Capture the cell that displays the provided text and extract its (X, Y) central coordinate. 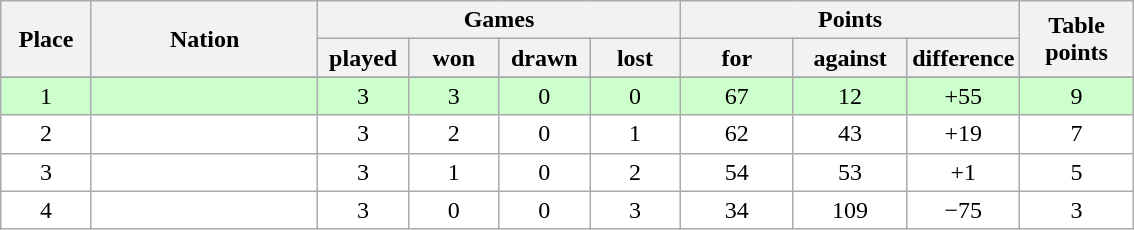
4 (46, 210)
won (454, 58)
Points (850, 20)
53 (850, 172)
Place (46, 39)
Tablepoints (1076, 39)
7 (1076, 134)
against (850, 58)
Games (499, 20)
54 (736, 172)
drawn (544, 58)
43 (850, 134)
12 (850, 96)
Nation (204, 39)
9 (1076, 96)
109 (850, 210)
34 (736, 210)
difference (964, 58)
for (736, 58)
−75 (964, 210)
played (364, 58)
5 (1076, 172)
67 (736, 96)
lost (636, 58)
+19 (964, 134)
+55 (964, 96)
62 (736, 134)
+1 (964, 172)
